Capture the cell that displays the provided text and extract its [X, Y] central coordinate. 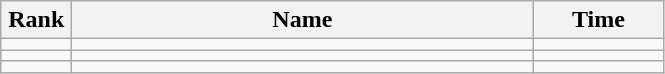
Time [598, 20]
Name [302, 20]
Rank [36, 20]
